Extract the [X, Y] coordinate from the center of the cell holding the provided text.  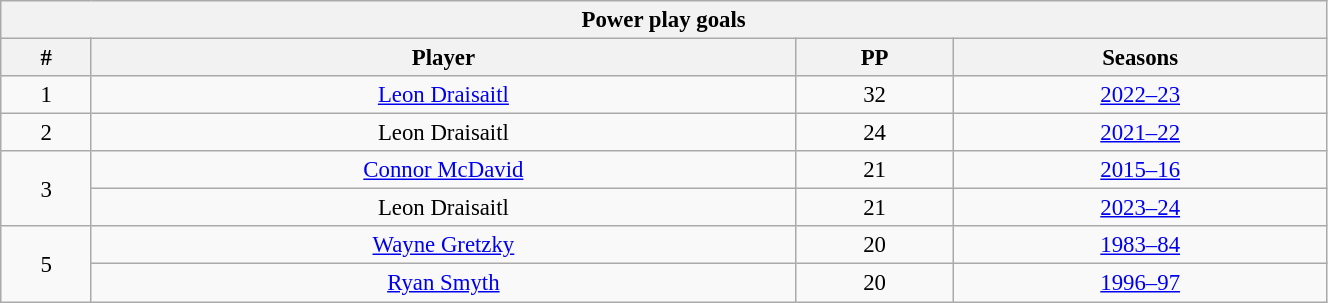
2021–22 [1140, 133]
# [46, 58]
Power play goals [664, 20]
2023–24 [1140, 208]
3 [46, 188]
Connor McDavid [443, 170]
2015–16 [1140, 170]
24 [874, 133]
2022–23 [1140, 95]
Wayne Gretzky [443, 245]
1983–84 [1140, 245]
2 [46, 133]
32 [874, 95]
Seasons [1140, 58]
PP [874, 58]
Ryan Smyth [443, 283]
1996–97 [1140, 283]
1 [46, 95]
Player [443, 58]
5 [46, 264]
